Capture the cell that displays the provided text and extract its [x, y] central coordinate. 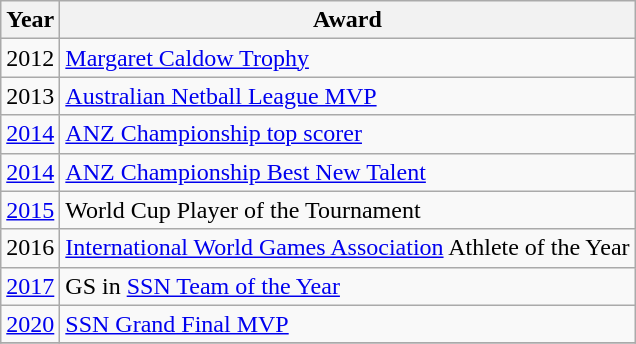
Australian Netball League MVP [348, 96]
2017 [30, 286]
Year [30, 20]
Award [348, 20]
Margaret Caldow Trophy [348, 58]
2020 [30, 324]
International World Games Association Athlete of the Year [348, 248]
2012 [30, 58]
SSN Grand Final MVP [348, 324]
World Cup Player of the Tournament [348, 210]
ANZ Championship top scorer [348, 134]
2015 [30, 210]
2016 [30, 248]
GS in SSN Team of the Year [348, 286]
ANZ Championship Best New Talent [348, 172]
2013 [30, 96]
